Scan for the cell matching the given text and deliver its (X, Y) coordinate at center. 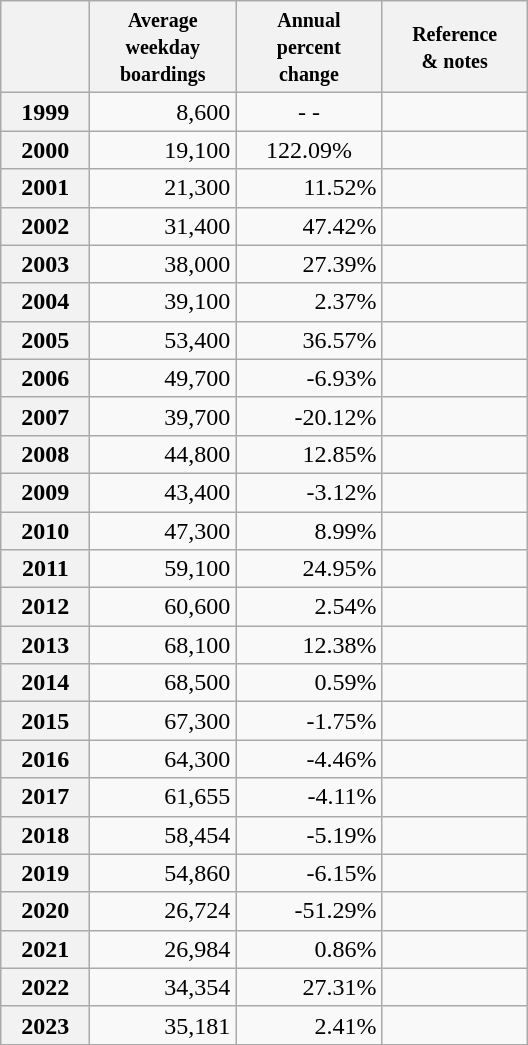
-51.29% (309, 911)
- - (309, 112)
-4.46% (309, 759)
2005 (46, 340)
2007 (46, 416)
2020 (46, 911)
44,800 (163, 454)
2023 (46, 1025)
2004 (46, 302)
53,400 (163, 340)
0.59% (309, 683)
0.86% (309, 949)
19,100 (163, 150)
-1.75% (309, 721)
49,700 (163, 378)
59,100 (163, 569)
-6.15% (309, 873)
2019 (46, 873)
58,454 (163, 835)
2022 (46, 987)
8,600 (163, 112)
2015 (46, 721)
Annualpercentchange (309, 47)
2.54% (309, 607)
-3.12% (309, 492)
47,300 (163, 531)
2.41% (309, 1025)
61,655 (163, 797)
2018 (46, 835)
2008 (46, 454)
43,400 (163, 492)
68,100 (163, 645)
Averageweekdayboardings (163, 47)
31,400 (163, 226)
8.99% (309, 531)
2002 (46, 226)
54,860 (163, 873)
2016 (46, 759)
2003 (46, 264)
64,300 (163, 759)
2021 (46, 949)
2000 (46, 150)
27.31% (309, 987)
34,354 (163, 987)
35,181 (163, 1025)
2006 (46, 378)
2009 (46, 492)
12.38% (309, 645)
24.95% (309, 569)
27.39% (309, 264)
2012 (46, 607)
21,300 (163, 188)
39,700 (163, 416)
67,300 (163, 721)
2010 (46, 531)
2017 (46, 797)
11.52% (309, 188)
47.42% (309, 226)
1999 (46, 112)
2001 (46, 188)
-6.93% (309, 378)
Reference & notes (454, 47)
2014 (46, 683)
39,100 (163, 302)
122.09% (309, 150)
-20.12% (309, 416)
26,724 (163, 911)
2013 (46, 645)
-5.19% (309, 835)
68,500 (163, 683)
26,984 (163, 949)
2011 (46, 569)
2.37% (309, 302)
60,600 (163, 607)
-4.11% (309, 797)
38,000 (163, 264)
36.57% (309, 340)
12.85% (309, 454)
